Extract the [X, Y] coordinate from the center of the cell holding the provided text.  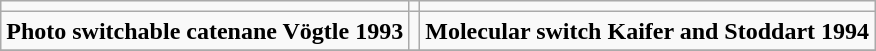
Photo switchable catenane Vögtle 1993 [205, 31]
Molecular switch Kaifer and Stoddart 1994 [648, 31]
